From the cell containing the given text, extract its center point as [x, y] coordinate. 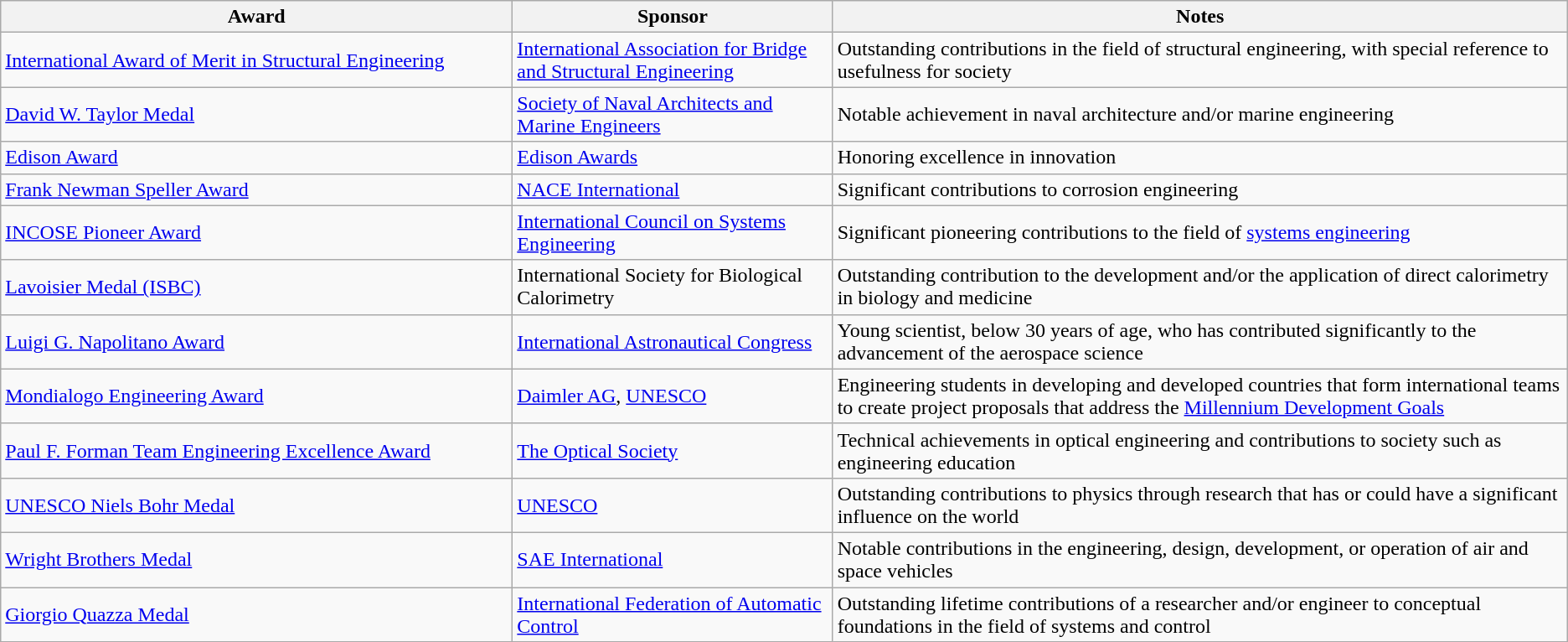
SAE International [673, 560]
Notes [1199, 17]
Sponsor [673, 17]
Outstanding contribution to the development and/or the application of direct calorimetry in biology and medicine [1199, 287]
Wright Brothers Medal [256, 560]
Significant pioneering contributions to the field of systems engineering [1199, 233]
Young scientist, below 30 years of age, who has contributed significantly to the advancement of the aerospace science [1199, 342]
David W. Taylor Medal [256, 114]
Mondialogo Engineering Award [256, 396]
Giorgio Quazza Medal [256, 614]
Notable contributions in the engineering, design, development, or operation of air and space vehicles [1199, 560]
Outstanding contributions to physics through research that has or could have a significant influence on the world [1199, 505]
International Association for Bridge and Structural Engineering [673, 60]
Edison Awards [673, 158]
The Optical Society [673, 451]
Technical achievements in optical engineering and contributions to society such as engineering education [1199, 451]
Outstanding contributions in the field of structural engineering, with special reference to usefulness for society [1199, 60]
Daimler AG, UNESCO [673, 396]
Society of Naval Architects and Marine Engineers [673, 114]
International Council on Systems Engineering [673, 233]
INCOSE Pioneer Award [256, 233]
International Astronautical Congress [673, 342]
Lavoisier Medal (ISBC) [256, 287]
International Society for Biological Calorimetry [673, 287]
Notable achievement in naval architecture and/or marine engineering [1199, 114]
NACE International [673, 189]
Frank Newman Speller Award [256, 189]
International Award of Merit in Structural Engineering [256, 60]
Edison Award [256, 158]
UNESCO [673, 505]
Award [256, 17]
Significant contributions to corrosion engineering [1199, 189]
Outstanding lifetime contributions of a researcher and/or engineer to conceptual foundations in the field of systems and control [1199, 614]
Luigi G. Napolitano Award [256, 342]
International Federation of Automatic Control [673, 614]
UNESCO Niels Bohr Medal [256, 505]
Paul F. Forman Team Engineering Excellence Award [256, 451]
Honoring excellence in innovation [1199, 158]
